From the cell containing the given text, extract its center point as [x, y] coordinate. 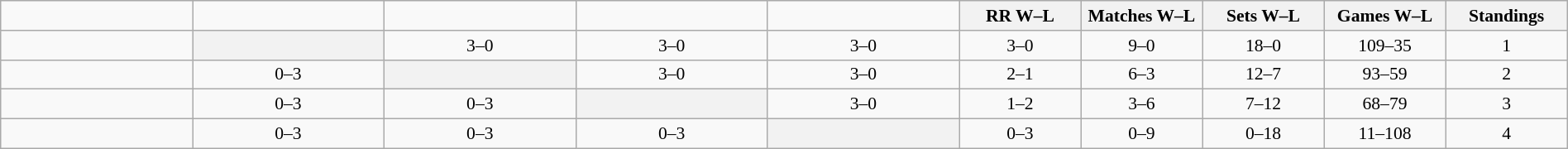
6–3 [1141, 74]
3 [1507, 104]
RR W–L [1021, 16]
9–0 [1141, 46]
18–0 [1264, 46]
93–59 [1384, 74]
0–18 [1264, 134]
11–108 [1384, 134]
0–9 [1141, 134]
1–2 [1021, 104]
3–6 [1141, 104]
109–35 [1384, 46]
Games W–L [1384, 16]
Standings [1507, 16]
2 [1507, 74]
2–1 [1021, 74]
12–7 [1264, 74]
68–79 [1384, 104]
4 [1507, 134]
7–12 [1264, 104]
Sets W–L [1264, 16]
1 [1507, 46]
Matches W–L [1141, 16]
